Provide the (x, y) coordinate of the cell's center where the given text is located.  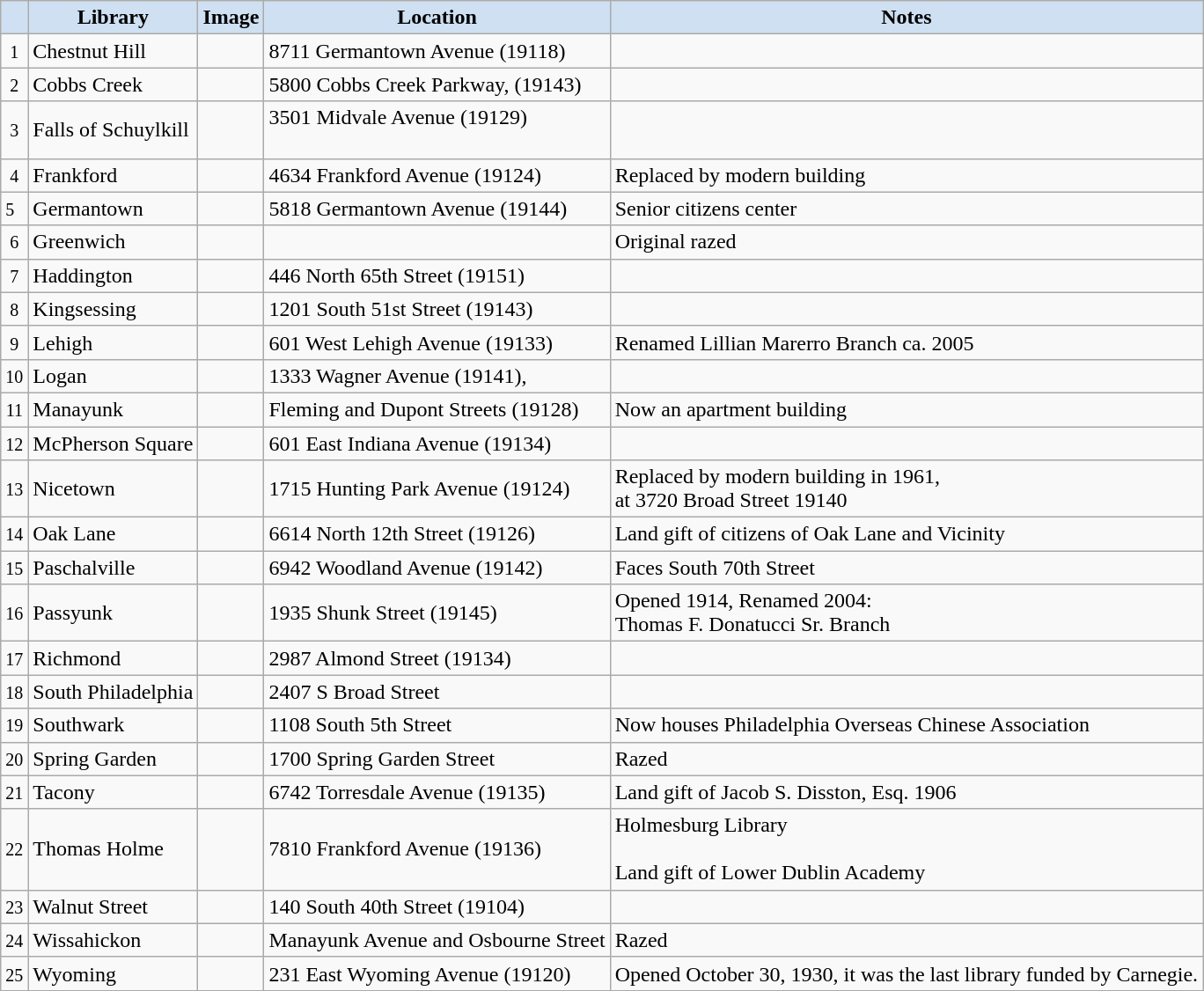
Southwark (113, 725)
5818 Germantown Avenue (19144) (437, 209)
Fleming and Dupont Streets (19128) (437, 409)
11 (14, 409)
5800 Cobbs Creek Parkway, (19143) (437, 84)
231 East Wyoming Avenue (19120) (437, 973)
25 (14, 973)
2987 Almond Street (19134) (437, 658)
Passyunk (113, 613)
18 (14, 692)
Spring Garden (113, 759)
Nicetown (113, 489)
22 (14, 849)
23 (14, 907)
21 (14, 792)
Image (231, 18)
Manayunk Avenue and Osbourne Street (437, 940)
Location (437, 18)
Faces South 70th Street (907, 568)
Chestnut Hill (113, 51)
9 (14, 342)
140 South 40th Street (19104) (437, 907)
Paschalville (113, 568)
Tacony (113, 792)
Senior citizens center (907, 209)
Thomas Holme (113, 849)
Opened October 30, 1930, it was the last library funded by Carnegie. (907, 973)
McPherson Square (113, 443)
Lehigh (113, 342)
2 (14, 84)
6942 Woodland Avenue (19142) (437, 568)
17 (14, 658)
Replaced by modern building (907, 175)
Manayunk (113, 409)
6614 North 12th Street (19126) (437, 534)
Land gift of citizens of Oak Lane and Vicinity (907, 534)
10 (14, 376)
4634 Frankford Avenue (19124) (437, 175)
Logan (113, 376)
1700 Spring Garden Street (437, 759)
1333 Wagner Avenue (19141), (437, 376)
24 (14, 940)
1715 Hunting Park Avenue (19124) (437, 489)
Opened 1914, Renamed 2004: Thomas F. Donatucci Sr. Branch (907, 613)
16 (14, 613)
601 East Indiana Avenue (19134) (437, 443)
Now an apartment building (907, 409)
South Philadelphia (113, 692)
1 (14, 51)
6742 Torresdale Avenue (19135) (437, 792)
8711 Germantown Avenue (19118) (437, 51)
1935 Shunk Street (19145) (437, 613)
Cobbs Creek (113, 84)
Haddington (113, 275)
4 (14, 175)
Walnut Street (113, 907)
7810 Frankford Avenue (19136) (437, 849)
Now houses Philadelphia Overseas Chinese Association (907, 725)
1201 South 51st Street (19143) (437, 309)
3 (14, 130)
1108 South 5th Street (437, 725)
15 (14, 568)
Falls of Schuylkill (113, 130)
Oak Lane (113, 534)
601 West Lehigh Avenue (19133) (437, 342)
12 (14, 443)
13 (14, 489)
Library (113, 18)
Greenwich (113, 242)
19 (14, 725)
Wissahickon (113, 940)
6 (14, 242)
20 (14, 759)
Land gift of Jacob S. Disston, Esq. 1906 (907, 792)
14 (14, 534)
7 (14, 275)
Germantown (113, 209)
5 (14, 209)
Richmond (113, 658)
Replaced by modern building in 1961, at 3720 Broad Street 19140 (907, 489)
8 (14, 309)
2407 S Broad Street (437, 692)
Wyoming (113, 973)
Original razed (907, 242)
446 North 65th Street (19151) (437, 275)
Holmesburg LibraryLand gift of Lower Dublin Academy (907, 849)
Renamed Lillian Marerro Branch ca. 2005 (907, 342)
Frankford (113, 175)
Kingsessing (113, 309)
Notes (907, 18)
3501 Midvale Avenue (19129) (437, 130)
